Identify which cell holds the provided text, then report its (X, Y) central coordinate. 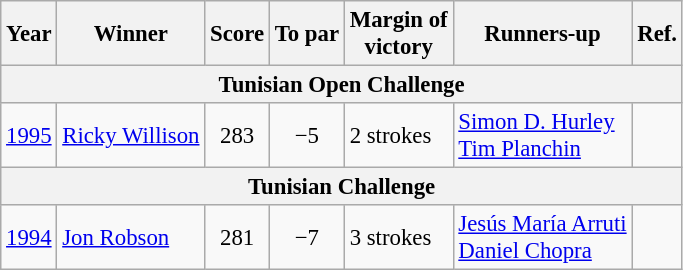
281 (238, 238)
1994 (29, 238)
1995 (29, 136)
283 (238, 136)
Tunisian Challenge (342, 187)
Jon Robson (131, 238)
To par (306, 34)
Tunisian Open Challenge (342, 85)
Ref. (657, 34)
Year (29, 34)
−5 (306, 136)
Simon D. Hurley Tim Planchin (542, 136)
Score (238, 34)
Margin ofvictory (398, 34)
Jesús María Arruti Daniel Chopra (542, 238)
Runners-up (542, 34)
−7 (306, 238)
2 strokes (398, 136)
3 strokes (398, 238)
Ricky Willison (131, 136)
Winner (131, 34)
